Scan for the cell matching the given text and deliver its [x, y] coordinate at center. 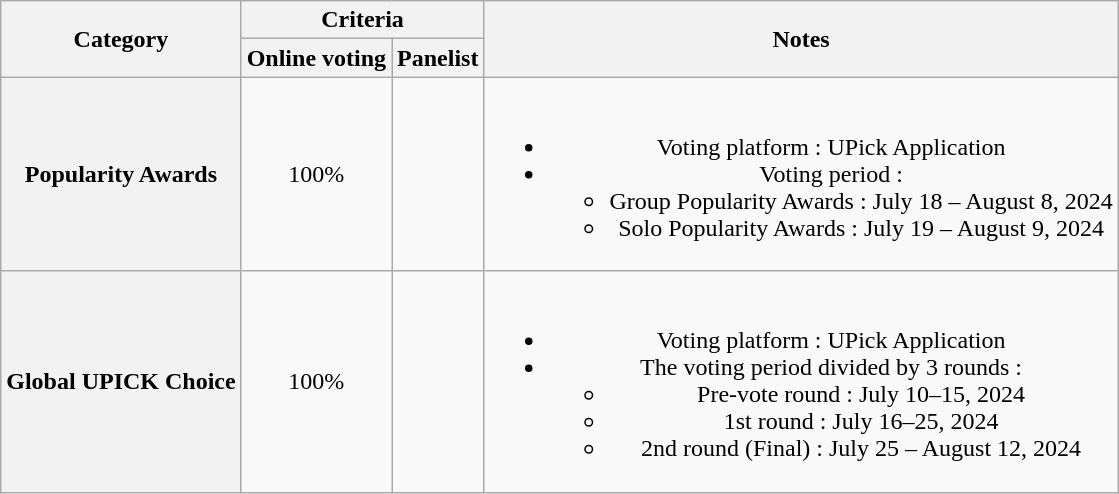
Category [121, 39]
Notes [801, 39]
Popularity Awards [121, 174]
Global UPICK Choice [121, 382]
Criteria [362, 20]
Online voting [316, 58]
Voting platform : UPick ApplicationVoting period :Group Popularity Awards : July 18 – August 8, 2024Solo Popularity Awards : July 19 – August 9, 2024 [801, 174]
Panelist [438, 58]
